Locate the cell with the specified text and output its (x, y) center coordinate. 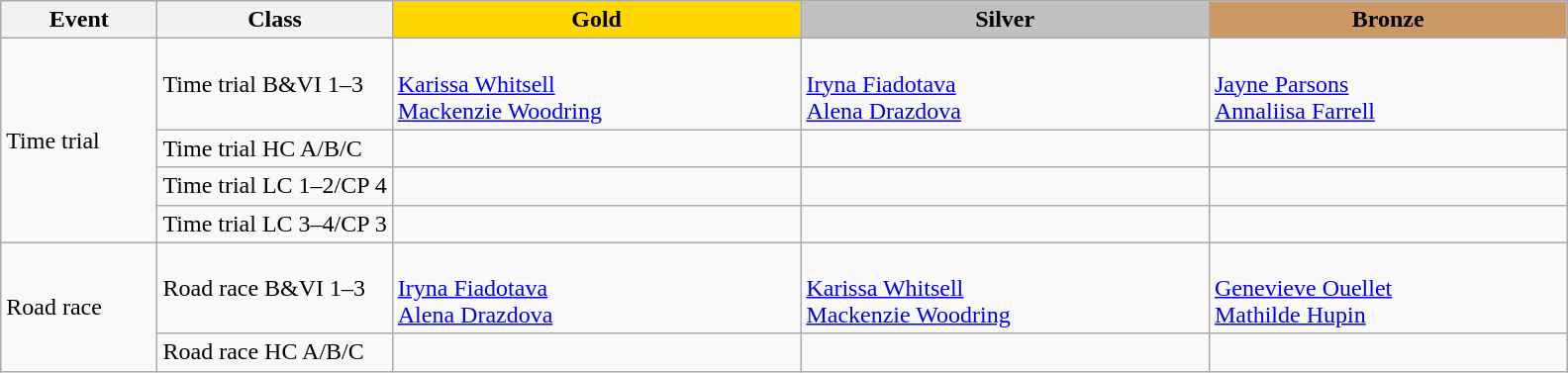
Time trial LC 1–2/CP 4 (275, 186)
Gold (596, 20)
Class (275, 20)
Time trial (79, 140)
Time trial LC 3–4/CP 3 (275, 224)
Bronze (1388, 20)
Event (79, 20)
Genevieve Ouellet Mathilde Hupin (1388, 288)
Road race (79, 307)
Jayne Parsons Annaliisa Farrell (1388, 84)
Time trial HC A/B/C (275, 148)
Silver (1006, 20)
Time trial B&VI 1–3 (275, 84)
Road race HC A/B/C (275, 352)
Road race B&VI 1–3 (275, 288)
